Provide the [X, Y] coordinate of the cell's center where the given text is located.  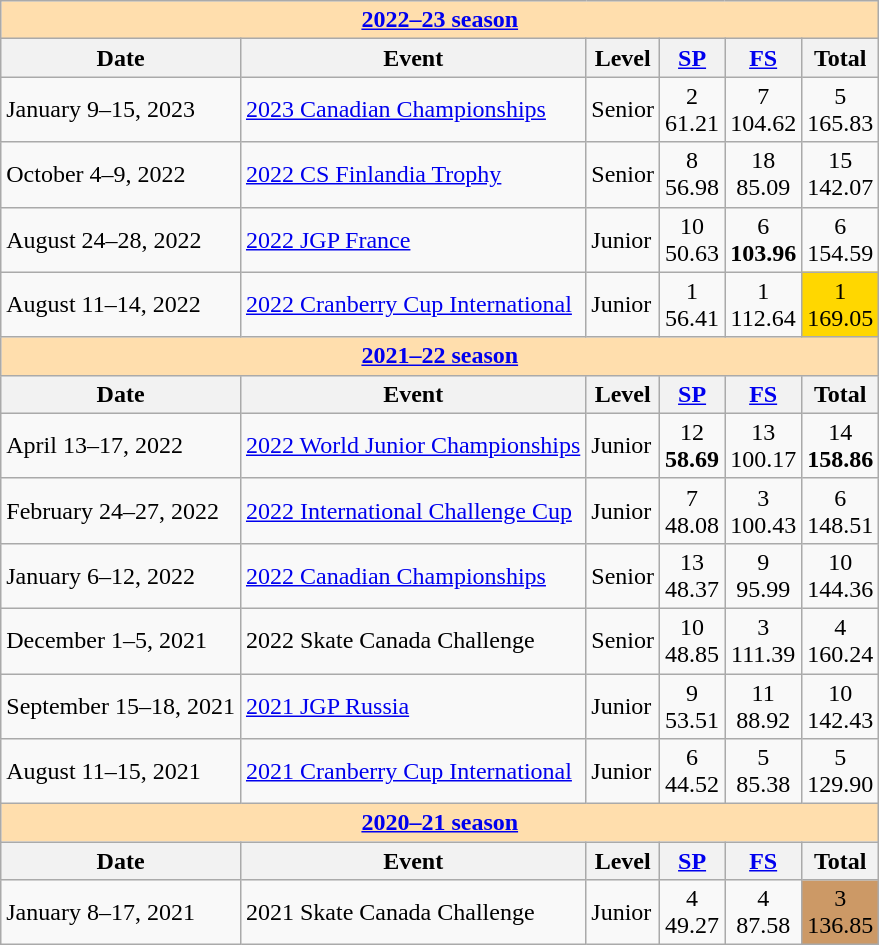
10 50.63 [692, 240]
2023 Canadian Championships [412, 110]
January 8–17, 2021 [121, 912]
6 148.51 [840, 510]
August 11–15, 2021 [121, 772]
2022 Cranberry Cup International [412, 304]
February 24–27, 2022 [121, 510]
2022 JGP France [412, 240]
April 13–17, 2022 [121, 446]
1 56.41 [692, 304]
7 104.62 [764, 110]
9 95.99 [764, 576]
6 44.52 [692, 772]
2022 Skate Canada Challenge [412, 640]
7 48.08 [692, 510]
2021 Skate Canada Challenge [412, 912]
2021 Cranberry Cup International [412, 772]
2021 JGP Russia [412, 706]
14 158.86 [840, 446]
5 129.90 [840, 772]
6 103.96 [764, 240]
3 136.85 [840, 912]
5 165.83 [840, 110]
2022–23 season [440, 20]
15 142.07 [840, 174]
2022 CS Finlandia Trophy [412, 174]
10 144.36 [840, 576]
2022 International Challenge Cup [412, 510]
September 15–18, 2021 [121, 706]
4 160.24 [840, 640]
6 154.59 [840, 240]
1 169.05 [840, 304]
2020–21 season [440, 823]
January 6–12, 2022 [121, 576]
October 4–9, 2022 [121, 174]
13 48.37 [692, 576]
2022 World Junior Championships [412, 446]
4 49.27 [692, 912]
5 85.38 [764, 772]
3 100.43 [764, 510]
9 53.51 [692, 706]
10 142.43 [840, 706]
12 58.69 [692, 446]
4 87.58 [764, 912]
August 24–28, 2022 [121, 240]
August 11–14, 2022 [121, 304]
2021–22 season [440, 356]
1 112.64 [764, 304]
2 61.21 [692, 110]
December 1–5, 2021 [121, 640]
11 88.92 [764, 706]
2022 Canadian Championships [412, 576]
18 85.09 [764, 174]
3 111.39 [764, 640]
13 100.17 [764, 446]
10 48.85 [692, 640]
8 56.98 [692, 174]
January 9–15, 2023 [121, 110]
